Find where the given text appears and provide that cell's center as [X, Y] coordinate. 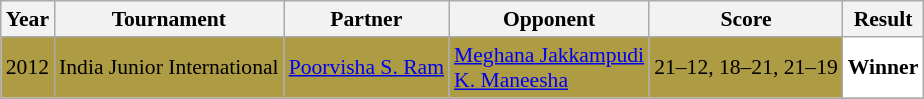
Winner [884, 68]
21–12, 18–21, 21–19 [746, 68]
Opponent [549, 19]
Year [28, 19]
Meghana Jakkampudi K. Maneesha [549, 68]
Poorvisha S. Ram [366, 68]
Partner [366, 19]
2012 [28, 68]
Score [746, 19]
India Junior International [169, 68]
Result [884, 19]
Tournament [169, 19]
